Identify which cell holds the provided text, then report its [X, Y] central coordinate. 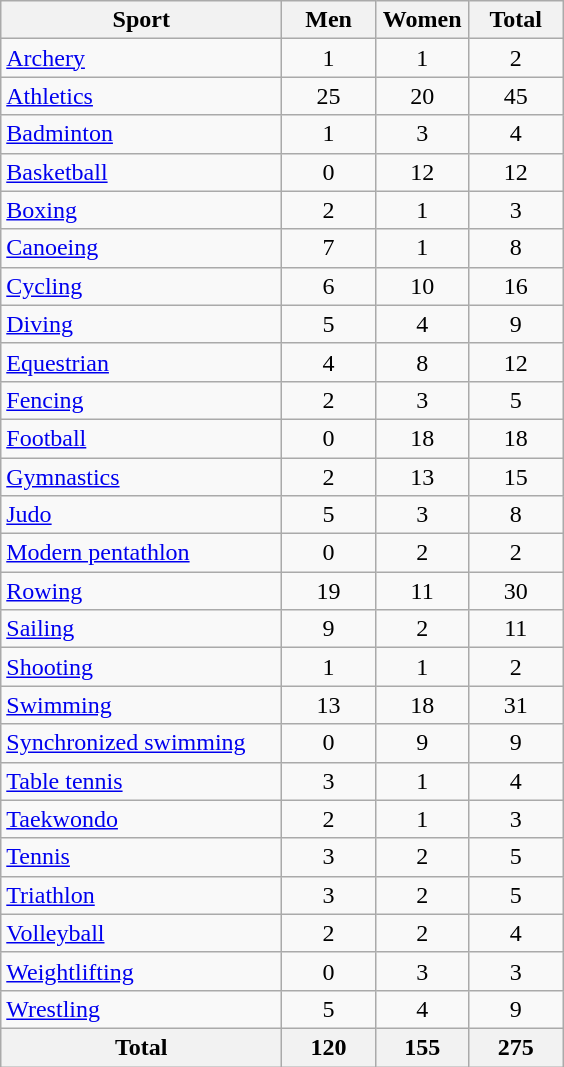
Women [422, 20]
15 [516, 477]
16 [516, 286]
120 [329, 1047]
Gymnastics [142, 477]
Swimming [142, 705]
Badminton [142, 134]
Cycling [142, 286]
Shooting [142, 667]
Tennis [142, 857]
Equestrian [142, 362]
Diving [142, 324]
Table tennis [142, 781]
Athletics [142, 96]
Taekwondo [142, 819]
Boxing [142, 210]
25 [329, 96]
31 [516, 705]
Wrestling [142, 1009]
275 [516, 1047]
Men [329, 20]
6 [329, 286]
30 [516, 591]
Synchronized swimming [142, 743]
Sailing [142, 629]
Archery [142, 58]
Weightlifting [142, 971]
Volleyball [142, 933]
Judo [142, 515]
Sport [142, 20]
10 [422, 286]
Football [142, 438]
Canoeing [142, 248]
20 [422, 96]
155 [422, 1047]
7 [329, 248]
Rowing [142, 591]
Fencing [142, 400]
45 [516, 96]
Basketball [142, 172]
19 [329, 591]
Modern pentathlon [142, 553]
Triathlon [142, 895]
